Return the [X, Y] coordinate for the center point of the cell that contains the specified text.  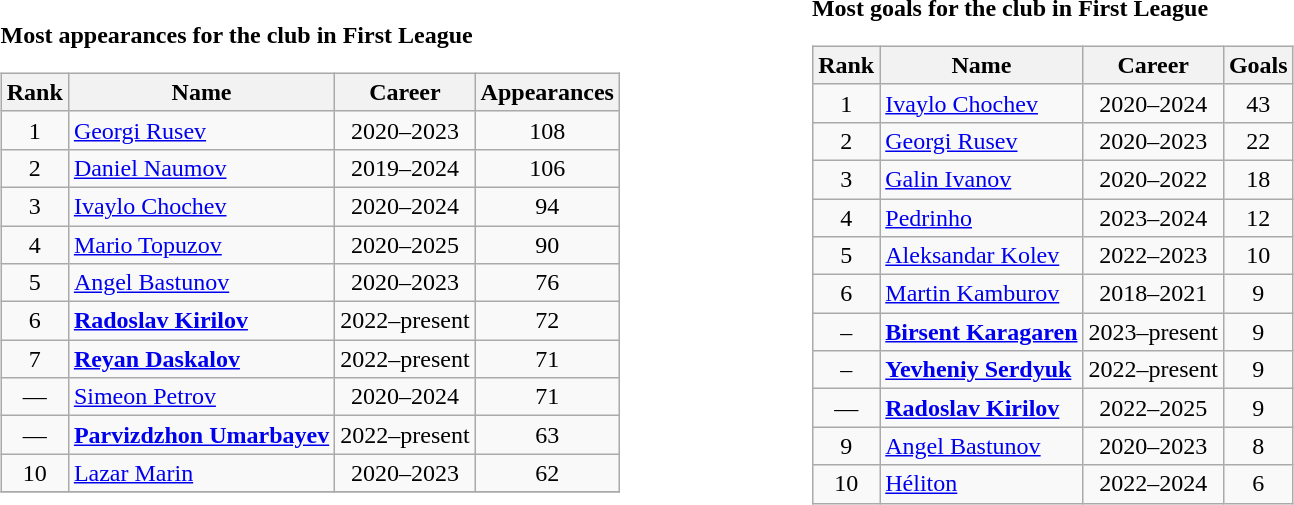
108 [547, 130]
2023–2024 [1153, 217]
Appearances [547, 92]
72 [547, 321]
Héliton [982, 484]
12 [1258, 217]
8 [1258, 446]
Simeon Petrov [201, 397]
2020–2025 [405, 245]
90 [547, 245]
2020–2022 [1153, 179]
2022–2024 [1153, 484]
43 [1258, 103]
Pedrinho [982, 217]
2023–present [1153, 332]
Galin Ivanov [982, 179]
76 [547, 283]
Mario Topuzov [201, 245]
Yevheniy Serdyuk [982, 370]
Birsent Karagaren [982, 332]
2018–2021 [1153, 294]
7 [34, 359]
Parvizdzhon Umarbayev [201, 435]
63 [547, 435]
Goals [1258, 65]
94 [547, 206]
2022–2025 [1153, 408]
2022–2023 [1153, 256]
Aleksandar Kolev [982, 256]
106 [547, 168]
62 [547, 473]
Lazar Marin [201, 473]
Martin Kamburov [982, 294]
22 [1258, 141]
Reyan Daskalov [201, 359]
2019–2024 [405, 168]
18 [1258, 179]
Daniel Naumov [201, 168]
